Find where the given text appears and provide that cell's center as (x, y) coordinate. 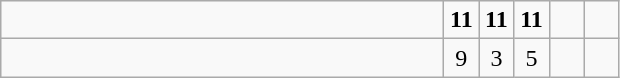
9 (462, 58)
3 (496, 58)
5 (532, 58)
